Extract the (x, y) coordinate from the center of the cell holding the provided text.  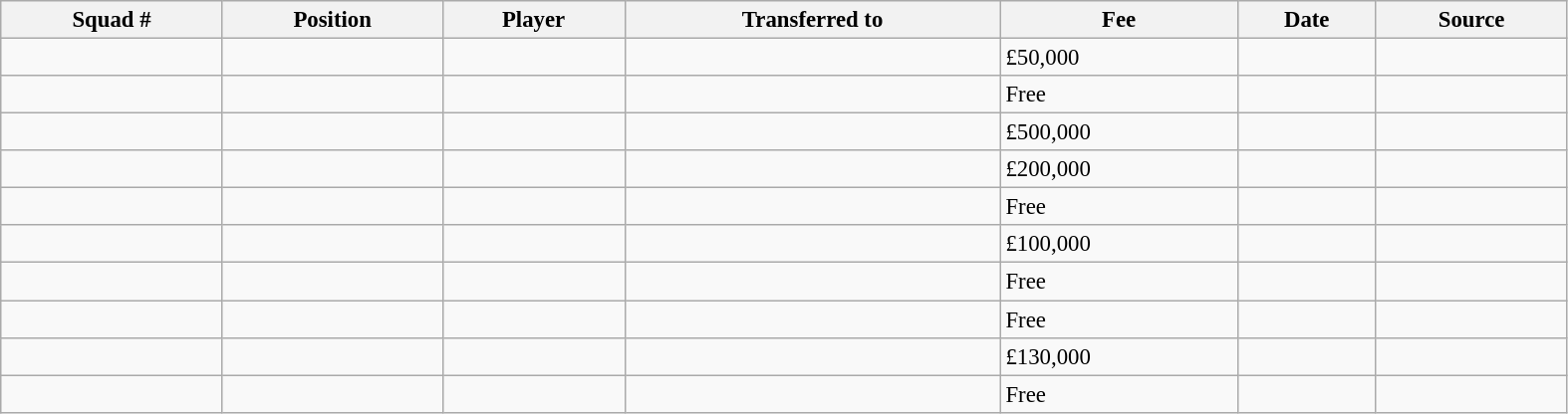
Transferred to (813, 20)
Position (333, 20)
£200,000 (1119, 169)
Date (1307, 20)
£130,000 (1119, 356)
Player (534, 20)
£500,000 (1119, 132)
Source (1471, 20)
£100,000 (1119, 244)
Squad # (112, 20)
£50,000 (1119, 58)
Fee (1119, 20)
